For the text-containing cell, return its midpoint in (X, Y) coordinate format. 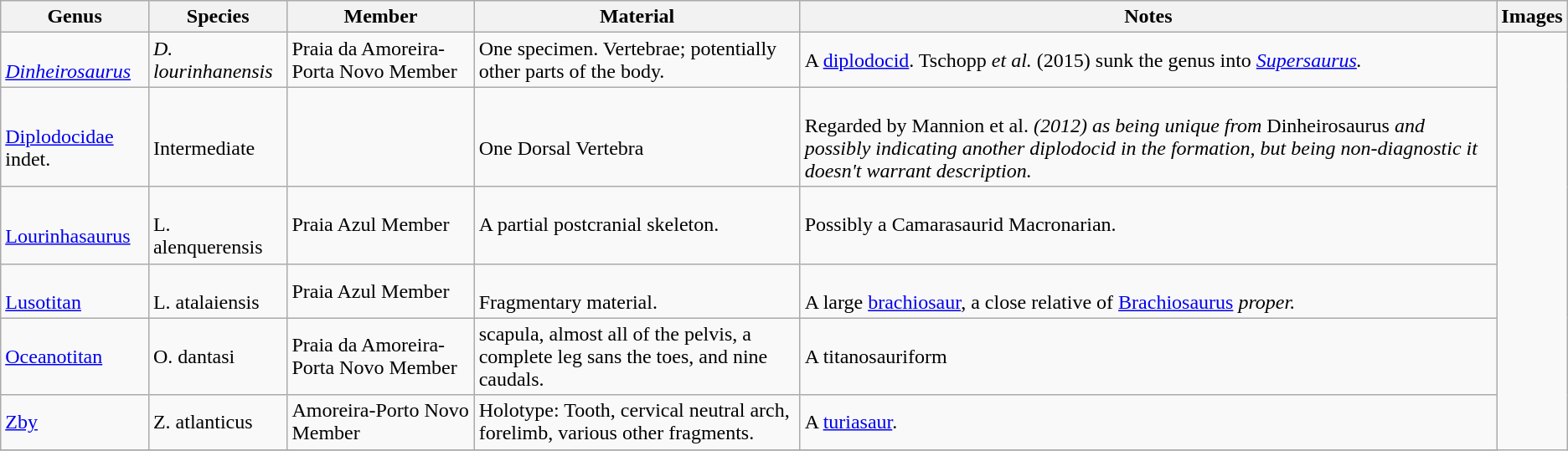
Intermediate (218, 137)
Fragmentary material. (637, 291)
Species (218, 17)
Amoreira-Porto Novo Member (380, 422)
Possibly a Camarasaurid Macronarian. (1148, 225)
Oceanotitan (75, 356)
Holotype: Tooth, cervical neutral arch, forelimb, various other fragments. (637, 422)
scapula, almost all of the pelvis, a complete leg sans the toes, and nine caudals. (637, 356)
One Dorsal Vertebra (637, 137)
Lusotitan (75, 291)
A turiasaur. (1148, 422)
A titanosauriform (1148, 356)
Member (380, 17)
A diplodocid. Tschopp et al. (2015) sunk the genus into Supersaurus. (1148, 60)
L. alenquerensis (218, 225)
A large brachiosaur, a close relative of Brachiosaurus proper. (1148, 291)
D. lourinhanensis (218, 60)
O. dantasi (218, 356)
Zby (75, 422)
Diplodocidae indet. (75, 137)
Lourinhasaurus (75, 225)
Material (637, 17)
One specimen. Vertebrae; potentially other parts of the body. (637, 60)
Images (1532, 17)
Dinheirosaurus (75, 60)
Genus (75, 17)
L. atalaiensis (218, 291)
A partial postcranial skeleton. (637, 225)
Z. atlanticus (218, 422)
Notes (1148, 17)
